Extract the [X, Y] coordinate from the center of the cell holding the provided text.  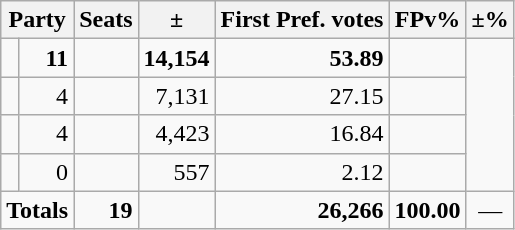
First Pref. votes [302, 20]
0 [46, 172]
± [176, 20]
100.00 [428, 210]
11 [46, 58]
±% [490, 20]
557 [176, 172]
4,423 [176, 134]
16.84 [302, 134]
53.89 [302, 58]
2.12 [302, 172]
14,154 [176, 58]
FPv% [428, 20]
— [490, 210]
27.15 [302, 96]
7,131 [176, 96]
Party [38, 20]
19 [106, 210]
26,266 [302, 210]
Totals [38, 210]
Seats [106, 20]
